Pinpoint the cell where the given text exists, returning its (X, Y) midpoint coordinate. 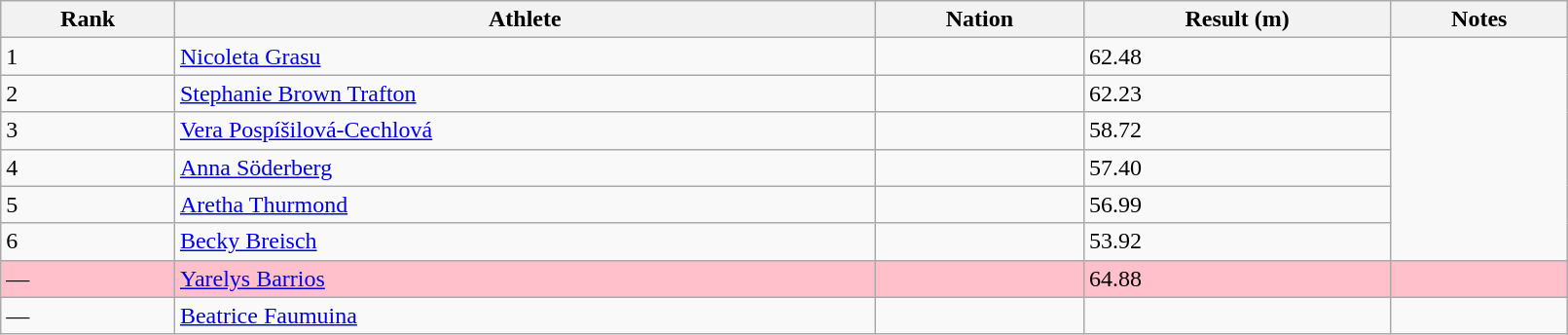
Yarelys Barrios (525, 279)
64.88 (1236, 279)
Nicoleta Grasu (525, 56)
Notes (1479, 19)
Vera Pospíšilová-Cechlová (525, 130)
Rank (88, 19)
62.48 (1236, 56)
5 (88, 205)
Becky Breisch (525, 242)
53.92 (1236, 242)
6 (88, 242)
Aretha Thurmond (525, 205)
62.23 (1236, 93)
3 (88, 130)
Stephanie Brown Trafton (525, 93)
Athlete (525, 19)
Nation (979, 19)
56.99 (1236, 205)
57.40 (1236, 167)
Result (m) (1236, 19)
Anna Söderberg (525, 167)
58.72 (1236, 130)
4 (88, 167)
2 (88, 93)
Beatrice Faumuina (525, 316)
1 (88, 56)
